Pinpoint the cell where the given text exists, returning its (x, y) midpoint coordinate. 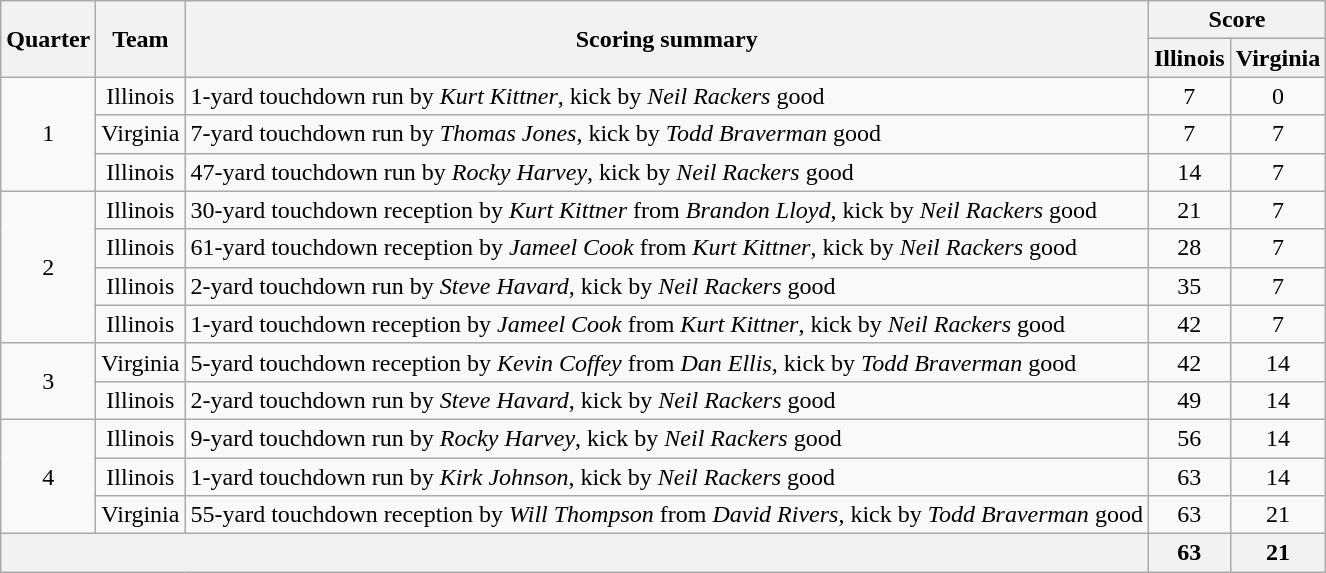
61-yard touchdown reception by Jameel Cook from Kurt Kittner, kick by Neil Rackers good (666, 248)
Team (140, 39)
5-yard touchdown reception by Kevin Coffey from Dan Ellis, kick by Todd Braverman good (666, 362)
Scoring summary (666, 39)
4 (48, 476)
49 (1189, 400)
30-yard touchdown reception by Kurt Kittner from Brandon Lloyd, kick by Neil Rackers good (666, 210)
28 (1189, 248)
47-yard touchdown run by Rocky Harvey, kick by Neil Rackers good (666, 172)
1 (48, 134)
Score (1236, 20)
2 (48, 267)
3 (48, 381)
9-yard touchdown run by Rocky Harvey, kick by Neil Rackers good (666, 438)
1-yard touchdown reception by Jameel Cook from Kurt Kittner, kick by Neil Rackers good (666, 324)
55-yard touchdown reception by Will Thompson from David Rivers, kick by Todd Braverman good (666, 515)
0 (1278, 96)
56 (1189, 438)
35 (1189, 286)
7-yard touchdown run by Thomas Jones, kick by Todd Braverman good (666, 134)
Quarter (48, 39)
1-yard touchdown run by Kirk Johnson, kick by Neil Rackers good (666, 477)
1-yard touchdown run by Kurt Kittner, kick by Neil Rackers good (666, 96)
